Extract the [x, y] coordinate from the center of the cell holding the provided text.  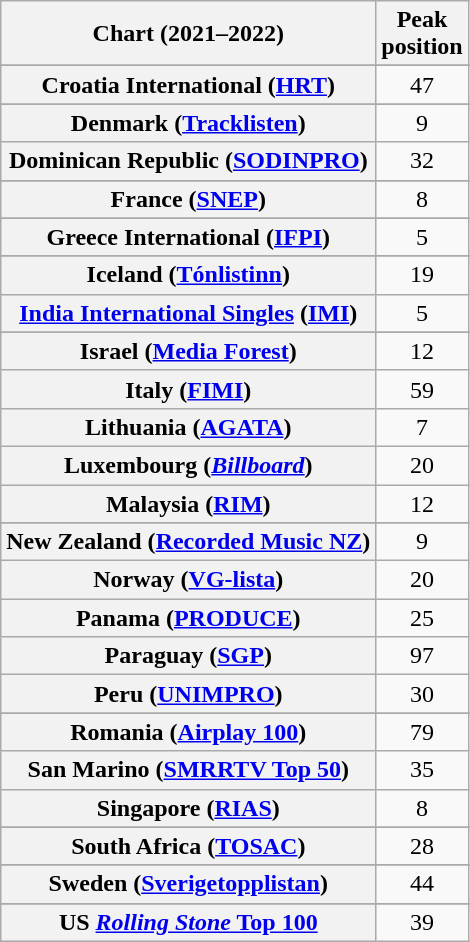
Malaysia (RIM) [188, 503]
7 [422, 427]
47 [422, 85]
Lithuania (AGATA) [188, 427]
France (SNEP) [188, 199]
New Zealand (Recorded Music NZ) [188, 542]
San Marino (SMRRTV Top 50) [188, 770]
Sweden (Sverigetopplistan) [188, 884]
Paraguay (SGP) [188, 656]
Iceland (Tónlistinn) [188, 275]
Denmark (Tracklisten) [188, 123]
US Rolling Stone Top 100 [188, 922]
Singapore (RIAS) [188, 808]
Croatia International (HRT) [188, 85]
Italy (FIMI) [188, 389]
59 [422, 389]
Norway (VG-lista) [188, 580]
19 [422, 275]
Luxembourg (Billboard) [188, 465]
Peakposition [422, 34]
Chart (2021–2022) [188, 34]
South Africa (TOSAC) [188, 846]
Romania (Airplay 100) [188, 732]
25 [422, 618]
India International Singles (IMI) [188, 313]
Peru (UNIMPRO) [188, 694]
39 [422, 922]
Panama (PRODUCE) [188, 618]
97 [422, 656]
Israel (Media Forest) [188, 351]
30 [422, 694]
79 [422, 732]
44 [422, 884]
Dominican Republic (SODINPRO) [188, 161]
32 [422, 161]
28 [422, 846]
Greece International (IFPI) [188, 237]
35 [422, 770]
